Determine the [x, y] coordinate at the center of the cell enclosing the given text.  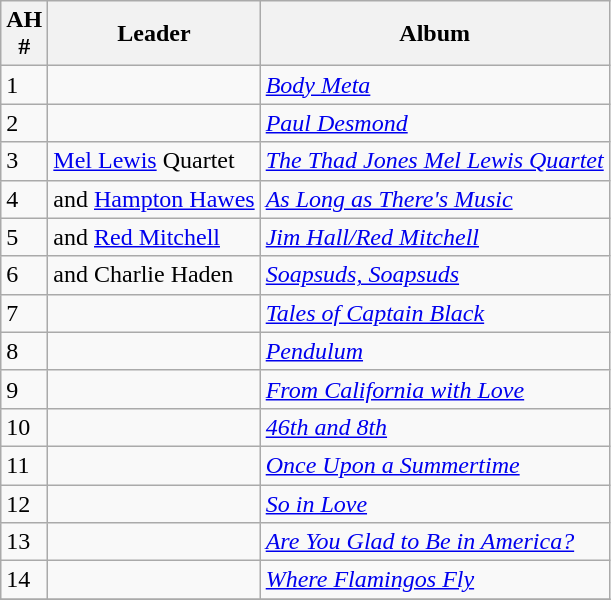
5 [24, 237]
10 [24, 427]
Paul Desmond [434, 123]
Tales of Captain Black [434, 313]
11 [24, 465]
12 [24, 503]
Jim Hall/Red Mitchell [434, 237]
Soapsuds, Soapsuds [434, 275]
46th and 8th [434, 427]
13 [24, 542]
9 [24, 389]
Are You Glad to Be in America? [434, 542]
4 [24, 199]
Pendulum [434, 351]
Body Meta [434, 85]
6 [24, 275]
1 [24, 85]
So in Love [434, 503]
Leader [154, 34]
and Hampton Hawes [154, 199]
AH # [24, 34]
From California with Love [434, 389]
As Long as There's Music [434, 199]
The Thad Jones Mel Lewis Quartet [434, 161]
7 [24, 313]
Mel Lewis Quartet [154, 161]
2 [24, 123]
and Charlie Haden [154, 275]
3 [24, 161]
Where Flamingos Fly [434, 580]
and Red Mitchell [154, 237]
14 [24, 580]
8 [24, 351]
Album [434, 34]
Once Upon a Summertime [434, 465]
